Return (X, Y) of the center of cell containing provided text 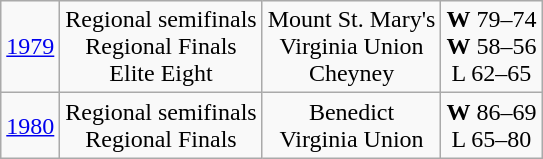
W 86–69L 65–80 (492, 126)
Mount St. Mary'sVirginia UnionCheyney (352, 47)
Regional semifinalsRegional FinalsElite Eight (161, 47)
Regional semifinalsRegional Finals (161, 126)
1980 (30, 126)
1979 (30, 47)
BenedictVirginia Union (352, 126)
W 79–74W 58–56L 62–65 (492, 47)
